Scan for the cell matching the given text and deliver its [X, Y] coordinate at center. 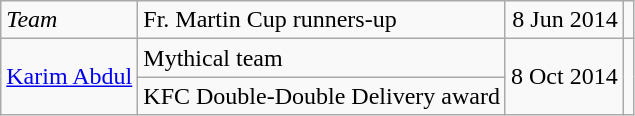
KFC Double-Double Delivery award [322, 96]
Team [70, 20]
Mythical team [322, 58]
Karim Abdul [70, 77]
8 Jun 2014 [564, 20]
8 Oct 2014 [564, 77]
Fr. Martin Cup runners-up [322, 20]
